Find where the given text appears and provide that cell's center as [X, Y] coordinate. 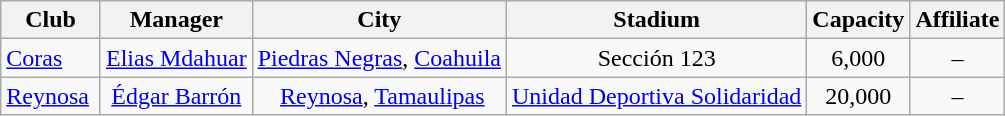
Reynosa, Tamaulipas [379, 96]
Elias Mdahuar [176, 58]
Unidad Deportiva Solidaridad [657, 96]
Édgar Barrón [176, 96]
Manager [176, 20]
Piedras Negras, Coahuila [379, 58]
Coras [51, 58]
Capacity [858, 20]
Sección 123 [657, 58]
Stadium [657, 20]
Affiliate [958, 20]
Reynosa [51, 96]
City [379, 20]
20,000 [858, 96]
6,000 [858, 58]
Club [51, 20]
